For the text-containing cell, return its midpoint in [X, Y] coordinate format. 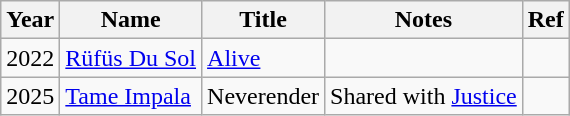
Title [264, 20]
Year [30, 20]
Rüfüs Du Sol [131, 58]
2022 [30, 58]
Neverender [264, 96]
Shared with Justice [424, 96]
Notes [424, 20]
Alive [264, 58]
Tame Impala [131, 96]
Ref [546, 20]
2025 [30, 96]
Name [131, 20]
